Pinpoint the cell where the given text exists, returning its (x, y) midpoint coordinate. 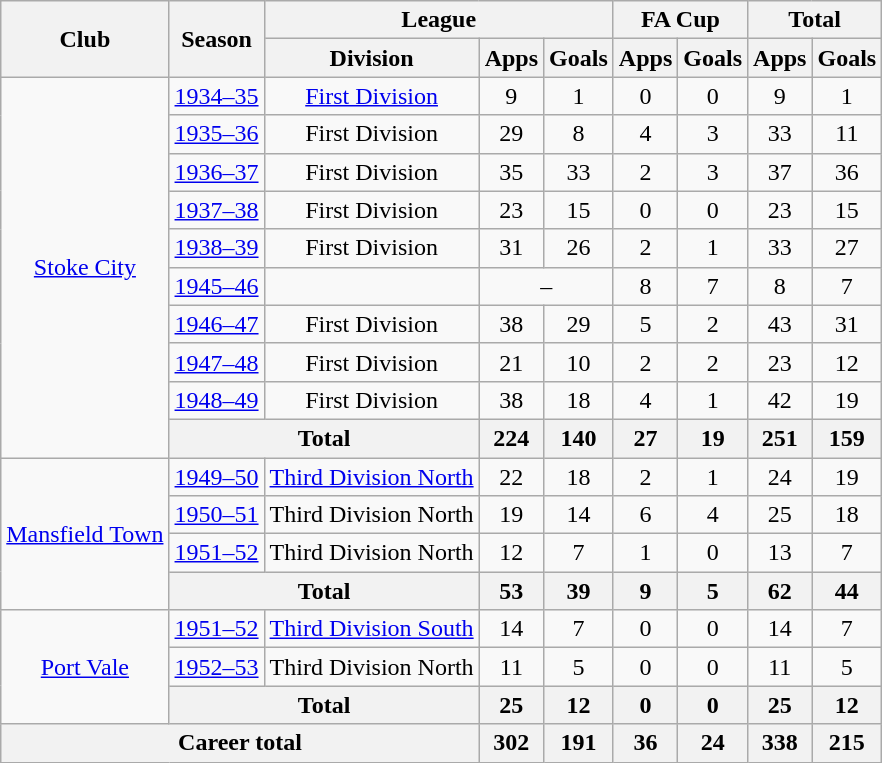
53 (511, 591)
1952–53 (216, 667)
39 (579, 591)
1946–47 (216, 324)
43 (780, 324)
10 (579, 362)
159 (847, 438)
44 (847, 591)
Port Vale (85, 667)
1947–48 (216, 362)
Division (372, 58)
21 (511, 362)
251 (780, 438)
1949–50 (216, 477)
1934–35 (216, 96)
1950–51 (216, 515)
1936–37 (216, 172)
6 (645, 515)
League (438, 20)
191 (579, 743)
13 (780, 553)
37 (780, 172)
224 (511, 438)
302 (511, 743)
42 (780, 400)
35 (511, 172)
– (546, 286)
1948–49 (216, 400)
Career total (240, 743)
1938–39 (216, 248)
Third Division South (372, 629)
62 (780, 591)
338 (780, 743)
1945–46 (216, 286)
1937–38 (216, 210)
26 (579, 248)
215 (847, 743)
Mansfield Town (85, 534)
Stoke City (85, 268)
1935–36 (216, 134)
FA Cup (680, 20)
22 (511, 477)
Season (216, 39)
140 (579, 438)
Club (85, 39)
